Search for the cell housing the specified text and yield its [X, Y] center coordinate. 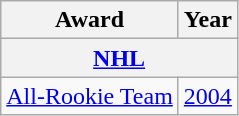
NHL [120, 58]
All-Rookie Team [90, 96]
Year [208, 20]
2004 [208, 96]
Award [90, 20]
